Extract the [X, Y] coordinate from the center of the cell holding the provided text.  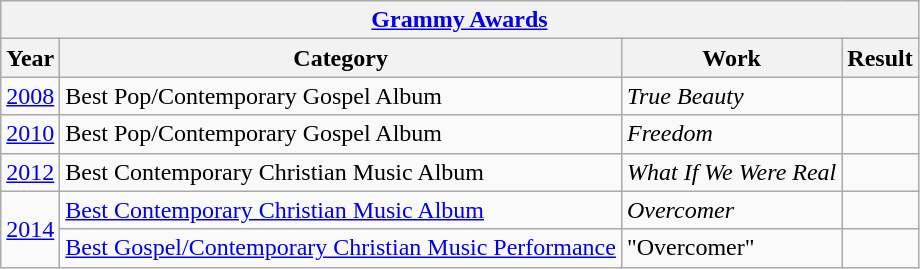
Year [30, 58]
"Overcomer" [731, 248]
True Beauty [731, 96]
Category [341, 58]
Freedom [731, 134]
Work [731, 58]
Overcomer [731, 210]
What If We Were Real [731, 172]
2014 [30, 229]
2010 [30, 134]
Best Gospel/Contemporary Christian Music Performance [341, 248]
Result [880, 58]
Grammy Awards [460, 20]
2008 [30, 96]
2012 [30, 172]
